Determine the [X, Y] coordinate at the center of the cell enclosing the given text.  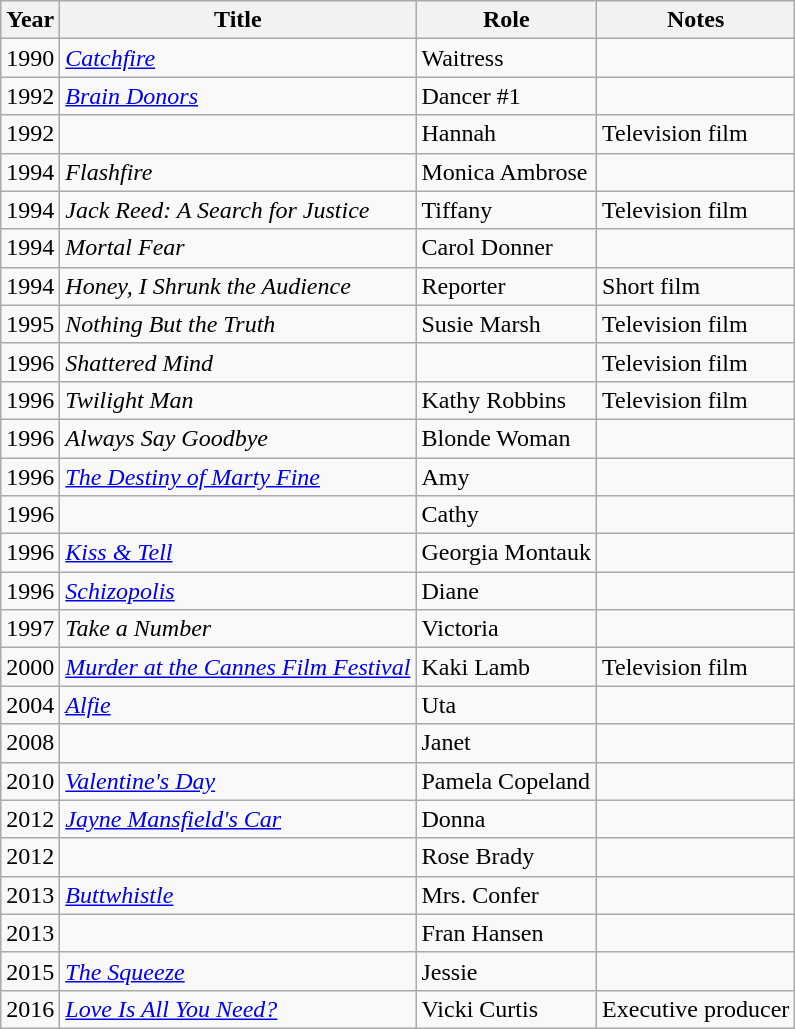
Pamela Copeland [506, 781]
Role [506, 20]
2010 [30, 781]
Susie Marsh [506, 324]
Uta [506, 705]
Jayne Mansfield's Car [238, 819]
Buttwhistle [238, 895]
Blonde Woman [506, 438]
Fran Hansen [506, 933]
Jack Reed: A Search for Justice [238, 210]
Brain Donors [238, 96]
Waitress [506, 58]
2015 [30, 971]
1997 [30, 629]
Tiffany [506, 210]
Dancer #1 [506, 96]
Kaki Lamb [506, 667]
Jessie [506, 971]
Title [238, 20]
1995 [30, 324]
Reporter [506, 286]
Twilight Man [238, 400]
Short film [696, 286]
Diane [506, 591]
2004 [30, 705]
Hannah [506, 134]
2000 [30, 667]
Janet [506, 743]
Monica Ambrose [506, 172]
Shattered Mind [238, 362]
Donna [506, 819]
Honey, I Shrunk the Audience [238, 286]
Catchfire [238, 58]
2016 [30, 1009]
The Destiny of Marty Fine [238, 477]
Carol Donner [506, 248]
Always Say Goodbye [238, 438]
Schizopolis [238, 591]
Flashfire [238, 172]
Cathy [506, 515]
Mrs. Confer [506, 895]
Murder at the Cannes Film Festival [238, 667]
Nothing But the Truth [238, 324]
Georgia Montauk [506, 553]
Rose Brady [506, 857]
Kiss & Tell [238, 553]
Take a Number [238, 629]
Victoria [506, 629]
Vicki Curtis [506, 1009]
The Squeeze [238, 971]
2008 [30, 743]
1990 [30, 58]
Kathy Robbins [506, 400]
Amy [506, 477]
Executive producer [696, 1009]
Mortal Fear [238, 248]
Love Is All You Need? [238, 1009]
Notes [696, 20]
Valentine's Day [238, 781]
Alfie [238, 705]
Year [30, 20]
